Pinpoint the cell where the given text exists, returning its (X, Y) midpoint coordinate. 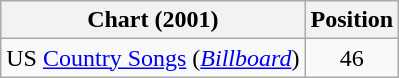
US Country Songs (Billboard) (153, 58)
46 (352, 58)
Position (352, 20)
Chart (2001) (153, 20)
